Search for the cell housing the specified text and yield its (X, Y) center coordinate. 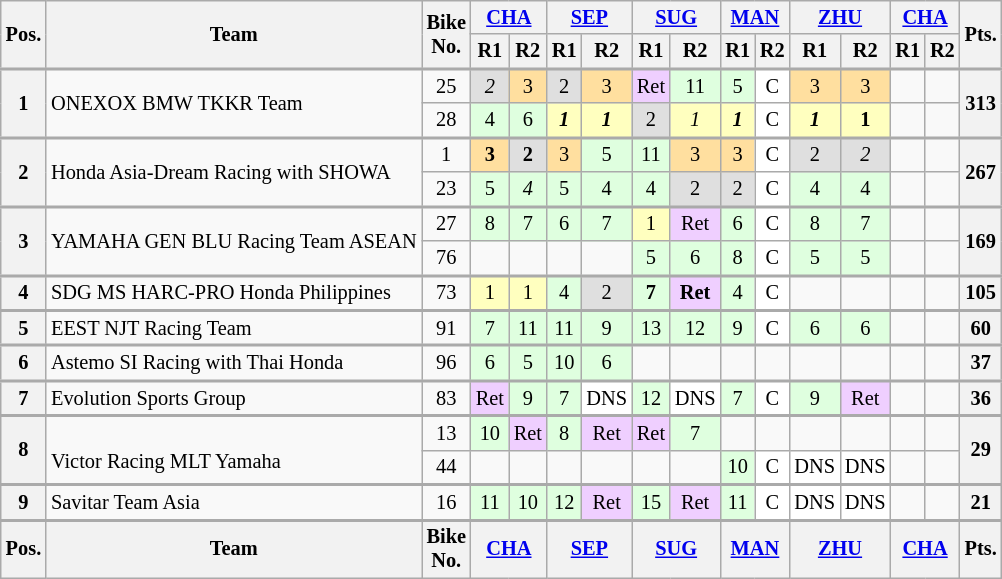
28 (446, 120)
YAMAHA GEN BLU Racing Team ASEAN (234, 240)
76 (446, 257)
44 (446, 467)
29 (981, 450)
Evolution Sports Group (234, 398)
15 (651, 502)
EEST NJT Racing Team (234, 328)
27 (446, 223)
37 (981, 362)
267 (981, 172)
169 (981, 240)
73 (446, 292)
Victor Racing MLT Yamaha (234, 450)
16 (446, 502)
SDG MS HARC-PRO Honda Philippines (234, 292)
23 (446, 189)
83 (446, 398)
Honda Asia-Dream Racing with SHOWA (234, 172)
21 (981, 502)
36 (981, 398)
ONEXOX BMW TKKR Team (234, 102)
91 (446, 328)
25 (446, 85)
313 (981, 102)
Savitar Team Asia (234, 502)
Astemo SI Racing with Thai Honda (234, 362)
105 (981, 292)
60 (981, 328)
96 (446, 362)
